Determine the [X, Y] coordinate at the center of the cell enclosing the given text.  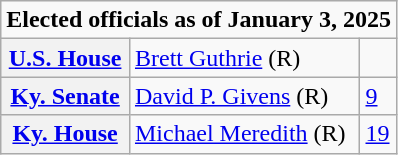
19 [378, 134]
U.S. House [66, 58]
Ky. Senate [66, 96]
9 [378, 96]
Brett Guthrie (R) [244, 58]
Ky. House [66, 134]
Elected officials as of January 3, 2025 [199, 20]
David P. Givens (R) [244, 96]
Michael Meredith (R) [244, 134]
